Capture the cell that displays the provided text and extract its (x, y) central coordinate. 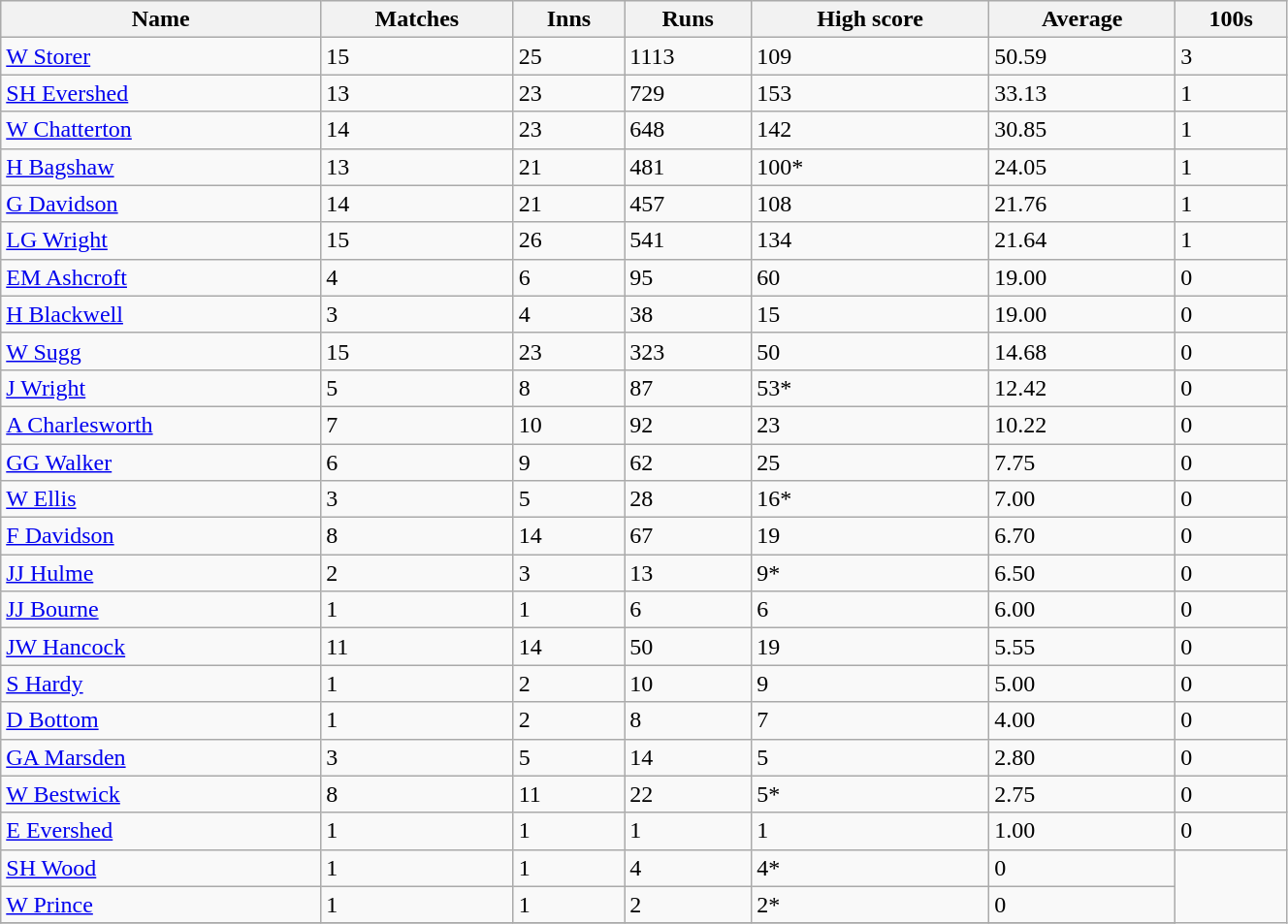
53* (871, 388)
24.05 (1082, 167)
541 (689, 240)
22 (689, 794)
LG Wright (161, 240)
H Bagshaw (161, 167)
Matches (417, 19)
GA Marsden (161, 757)
100s (1232, 19)
33.13 (1082, 93)
GG Walker (161, 462)
26 (568, 240)
6.50 (1082, 573)
10.22 (1082, 425)
5.55 (1082, 647)
16* (871, 499)
S Hardy (161, 684)
6.70 (1082, 536)
481 (689, 167)
21.76 (1082, 204)
Name (161, 19)
J Wright (161, 388)
7.75 (1082, 462)
108 (871, 204)
EM Ashcroft (161, 277)
JJ Bourne (161, 610)
W Ellis (161, 499)
729 (689, 93)
H Blackwell (161, 314)
JJ Hulme (161, 573)
W Bestwick (161, 794)
D Bottom (161, 720)
7.00 (1082, 499)
2.80 (1082, 757)
100* (871, 167)
134 (871, 240)
21.64 (1082, 240)
67 (689, 536)
5.00 (1082, 684)
E Evershed (161, 831)
5* (871, 794)
12.42 (1082, 388)
W Sugg (161, 351)
2.75 (1082, 794)
9* (871, 573)
SH Evershed (161, 93)
38 (689, 314)
14.68 (1082, 351)
60 (871, 277)
50.59 (1082, 56)
JW Hancock (161, 647)
W Prince (161, 905)
W Chatterton (161, 130)
Runs (689, 19)
153 (871, 93)
G Davidson (161, 204)
SH Wood (161, 868)
A Charlesworth (161, 425)
4.00 (1082, 720)
142 (871, 130)
W Storer (161, 56)
30.85 (1082, 130)
457 (689, 204)
109 (871, 56)
28 (689, 499)
95 (689, 277)
323 (689, 351)
1.00 (1082, 831)
62 (689, 462)
Inns (568, 19)
92 (689, 425)
648 (689, 130)
1113 (689, 56)
2* (871, 905)
4* (871, 868)
6.00 (1082, 610)
Average (1082, 19)
F Davidson (161, 536)
87 (689, 388)
High score (871, 19)
